Scan for the cell matching the given text and deliver its [X, Y] coordinate at center. 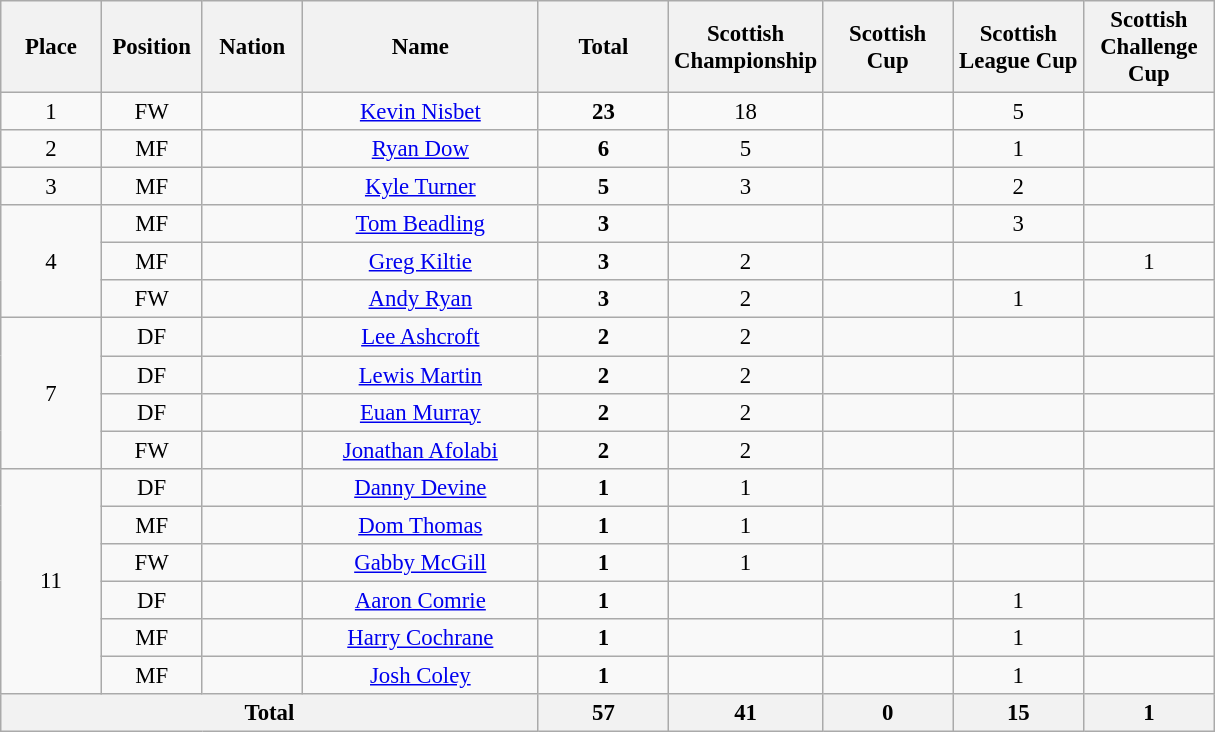
Greg Kiltie [421, 262]
Harry Cochrane [421, 638]
Josh Coley [421, 675]
Nation [252, 47]
Scottish League Cup [1018, 47]
Gabby McGill [421, 563]
0 [888, 713]
18 [746, 112]
Position [152, 47]
Scottish Cup [888, 47]
6 [604, 149]
Danny Devine [421, 487]
Lee Ashcroft [421, 337]
Place [52, 47]
Tom Beadling [421, 224]
Lewis Martin [421, 375]
Kevin Nisbet [421, 112]
11 [52, 581]
Ryan Dow [421, 149]
Jonathan Afolabi [421, 450]
23 [604, 112]
57 [604, 713]
Euan Murray [421, 412]
Scottish Championship [746, 47]
Kyle Turner [421, 187]
Scottish Challenge Cup [1150, 47]
Aaron Comrie [421, 600]
4 [52, 262]
Name [421, 47]
41 [746, 713]
15 [1018, 713]
7 [52, 393]
Dom Thomas [421, 525]
Andy Ryan [421, 299]
